Find where the given text appears and provide that cell's center as (x, y) coordinate. 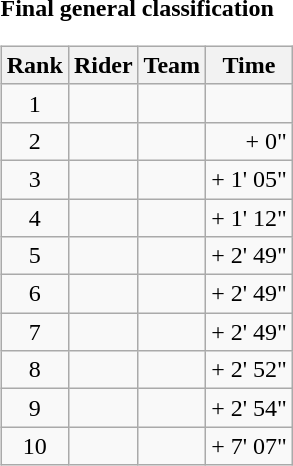
5 (34, 256)
8 (34, 370)
+ 1' 05" (250, 179)
Rank (34, 65)
+ 2' 54" (250, 408)
Rider (103, 65)
4 (34, 217)
9 (34, 408)
3 (34, 179)
10 (34, 446)
7 (34, 332)
1 (34, 103)
+ 2' 52" (250, 370)
Time (250, 65)
6 (34, 294)
+ 1' 12" (250, 217)
Team (172, 65)
+ 7' 07" (250, 446)
2 (34, 141)
+ 0" (250, 141)
